From the cell containing the given text, extract its center point as (x, y) coordinate. 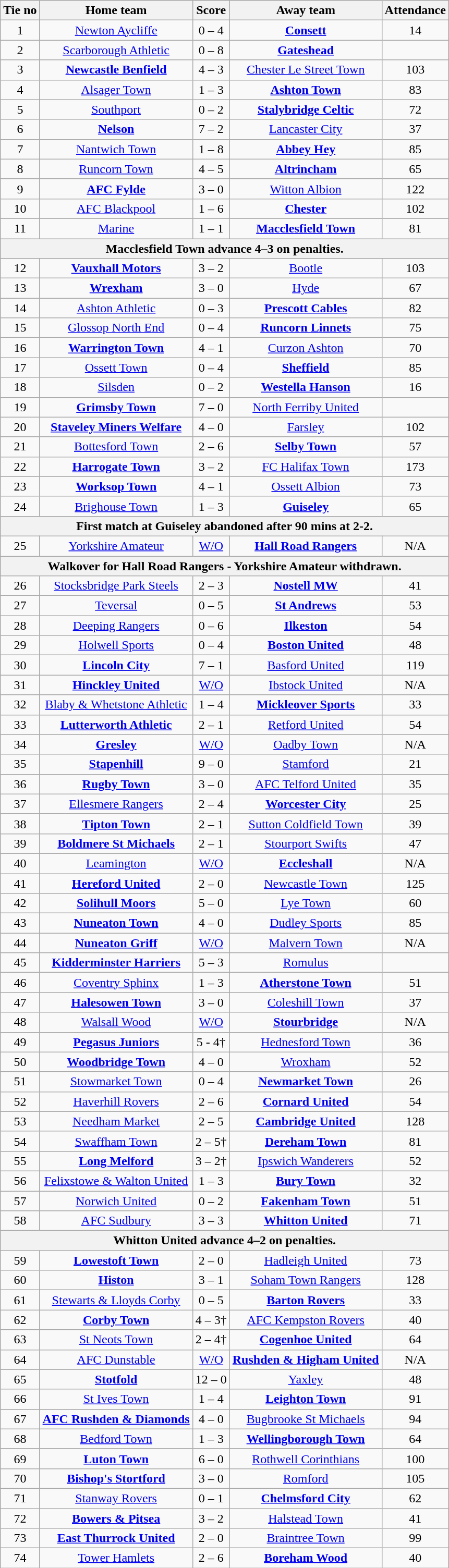
9 (20, 189)
Bishop's Stortford (116, 1478)
Sutton Coldfield Town (306, 824)
Ipswich Wanderers (306, 1161)
Coleshill Town (306, 1002)
Consett (306, 30)
AFC Sudbury (116, 1221)
Runcorn Town (116, 169)
9 – 0 (211, 764)
Guiseley (306, 506)
69 (20, 1459)
Soham Town Rangers (306, 1280)
2 (20, 50)
3 – 1 (211, 1280)
Stalybridge Celtic (306, 109)
Curzon Ashton (306, 348)
Home team (116, 10)
Dudley Sports (306, 923)
Stourport Swifts (306, 843)
Norwich United (116, 1200)
Halstead Town (306, 1518)
Tower Hamlets (116, 1558)
Lutterworth Athletic (116, 725)
83 (415, 90)
Hinckley United (116, 685)
2 – 4† (211, 1340)
Ellesmere Rangers (116, 804)
Newton Aycliffe (116, 30)
Warrington Town (116, 348)
50 (20, 1062)
Whitton United (306, 1221)
Atherstone Town (306, 983)
AFC Dunstable (116, 1359)
Cogenhoe United (306, 1340)
Nostell MW (306, 586)
AFC Fylde (116, 189)
28 (20, 626)
Coventry Sphinx (116, 983)
Braintree Town (306, 1538)
Nantwich Town (116, 149)
Grimsby Town (116, 407)
1 – 1 (211, 228)
20 (20, 427)
22 (20, 467)
Newmarket Town (306, 1082)
First match at Guiseley abandoned after 90 mins at 2-2. (225, 526)
Needham Market (116, 1121)
AFC Rushden & Diamonds (116, 1419)
Retford United (306, 725)
1 (20, 30)
Walsall Wood (116, 1022)
Nuneaton Town (116, 923)
2 – 5 (211, 1121)
Lowestoft Town (116, 1260)
Eccleshall (306, 863)
Corby Town (116, 1320)
1 – 6 (211, 209)
Blaby & Whetstone Athletic (116, 705)
Nuneaton Griff (116, 943)
10 (20, 209)
3 (20, 70)
Sheffield (306, 367)
Tie no (20, 10)
Rushden & Higham United (306, 1359)
11 (20, 228)
Newcastle Benfield (116, 70)
61 (20, 1300)
Wroxham (306, 1062)
Lye Town (306, 903)
Leamington (116, 863)
Prescott Cables (306, 308)
3 – 2† (211, 1161)
4 – 3† (211, 1320)
18 (20, 387)
Whitton United advance 4–2 on penalties. (225, 1241)
0 – 6 (211, 626)
Boldmere St Michaels (116, 843)
27 (20, 606)
99 (415, 1538)
19 (20, 407)
66 (20, 1399)
Stocksbridge Park Steels (116, 586)
7 – 0 (211, 407)
31 (20, 685)
94 (415, 1419)
Yaxley (306, 1379)
24 (20, 506)
173 (415, 467)
Away team (306, 10)
FC Halifax Town (306, 467)
Bury Town (306, 1181)
Histon (116, 1280)
45 (20, 963)
Teversal (116, 606)
17 (20, 367)
Southport (116, 109)
Ilkeston (306, 626)
5 - 4† (211, 1042)
68 (20, 1439)
Alsager Town (116, 90)
15 (20, 328)
13 (20, 288)
Boston United (306, 645)
Ossett Albion (306, 486)
7 – 2 (211, 129)
82 (415, 308)
Hyde (306, 288)
0 – 3 (211, 308)
6 (20, 129)
7 (20, 149)
12 (20, 268)
42 (20, 903)
East Thurrock United (116, 1538)
2 – 5† (211, 1141)
Chelmsford City (306, 1498)
2 – 4 (211, 804)
4 – 5 (211, 169)
38 (20, 824)
AFC Kempston Rovers (306, 1320)
0 – 8 (211, 50)
Runcorn Linnets (306, 328)
Marine (116, 228)
Score (211, 10)
Tipton Town (116, 824)
55 (20, 1161)
6 – 0 (211, 1459)
Ashton Athletic (116, 308)
Stewarts & Lloyds Corby (116, 1300)
Bugbrooke St Michaels (306, 1419)
Ashton Town (306, 90)
Romulus (306, 963)
46 (20, 983)
Lancaster City (306, 129)
5 (20, 109)
Barton Rovers (306, 1300)
Bowers & Pitsea (116, 1518)
Wrexham (116, 288)
119 (415, 665)
59 (20, 1260)
63 (20, 1340)
Walkover for Hall Road Rangers - Yorkshire Amateur withdrawn. (225, 566)
Stourbridge (306, 1022)
7 – 1 (211, 665)
Mickleover Sports (306, 705)
Halesowen Town (116, 1002)
Abbey Hey (306, 149)
St Ives Town (116, 1399)
125 (415, 884)
0 – 1 (211, 1498)
1 – 8 (211, 149)
Stanway Rovers (116, 1498)
Westella Hanson (306, 387)
Stapenhill (116, 764)
Oadby Town (306, 744)
Hall Road Rangers (306, 546)
Staveley Miners Welfare (116, 427)
91 (415, 1399)
Worksop Town (116, 486)
12 – 0 (211, 1379)
Ibstock United (306, 685)
30 (20, 665)
Rothwell Corinthians (306, 1459)
Stotfold (116, 1379)
Scarborough Athletic (116, 50)
Silsden (116, 387)
34 (20, 744)
Brighouse Town (116, 506)
5 – 0 (211, 903)
Chester (306, 209)
Witton Albion (306, 189)
St Andrews (306, 606)
Holwell Sports (116, 645)
Macclesfield Town advance 4–3 on penalties. (225, 249)
Pegasus Juniors (116, 1042)
74 (20, 1558)
Stowmarket Town (116, 1082)
Farsley (306, 427)
Glossop North End (116, 328)
105 (415, 1478)
AFC Blackpool (116, 209)
Wellingborough Town (306, 1439)
Deeping Rangers (116, 626)
Gresley (116, 744)
Selby Town (306, 447)
58 (20, 1221)
43 (20, 923)
St Neots Town (116, 1340)
Hadleigh United (306, 1260)
AFC Telford United (306, 784)
Altrincham (306, 169)
5 – 3 (211, 963)
29 (20, 645)
4 – 3 (211, 70)
Hednesford Town (306, 1042)
Attendance (415, 10)
Macclesfield Town (306, 228)
4 (20, 90)
Stamford (306, 764)
Cornard United (306, 1101)
Rugby Town (116, 784)
3 – 3 (211, 1221)
2 – 3 (211, 586)
Swaffham Town (116, 1141)
44 (20, 943)
Dereham Town (306, 1141)
Nelson (116, 129)
Leighton Town (306, 1399)
Romford (306, 1478)
75 (415, 328)
Chester Le Street Town (306, 70)
Basford United (306, 665)
Worcester City (306, 804)
Bottesford Town (116, 447)
Cambridge United (306, 1121)
Malvern Town (306, 943)
49 (20, 1042)
Haverhill Rovers (116, 1101)
8 (20, 169)
Vauxhall Motors (116, 268)
Ossett Town (116, 367)
23 (20, 486)
Boreham Wood (306, 1558)
Gateshead (306, 50)
Felixstowe & Walton United (116, 1181)
Harrogate Town (116, 467)
Hereford United (116, 884)
Luton Town (116, 1459)
Lincoln City (116, 665)
Yorkshire Amateur (116, 546)
Bedford Town (116, 1439)
Bootle (306, 268)
100 (415, 1459)
Woodbridge Town (116, 1062)
56 (20, 1181)
Long Melford (116, 1161)
Newcastle Town (306, 884)
Solihull Moors (116, 903)
Fakenham Town (306, 1200)
122 (415, 189)
Kidderminster Harriers (116, 963)
North Ferriby United (306, 407)
